For the text-containing cell, return its midpoint in (x, y) coordinate format. 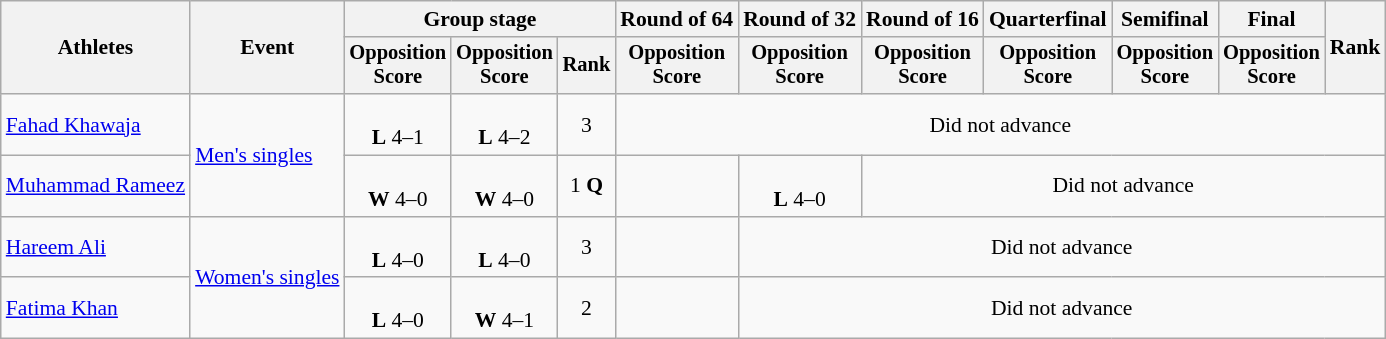
Round of 32 (800, 19)
L 4–1 (398, 124)
Round of 64 (676, 19)
Muhammad Rameez (96, 186)
Fahad Khawaja (96, 124)
1 Q (587, 186)
Round of 16 (922, 19)
2 (587, 308)
Hareem Ali (96, 248)
Athletes (96, 48)
Fatima Khan (96, 308)
Quarterfinal (1048, 19)
Event (267, 48)
Women's singles (267, 278)
Group stage (480, 19)
Final (1272, 19)
W 4–1 (504, 308)
L 4–2 (504, 124)
Semifinal (1166, 19)
Men's singles (267, 155)
